From the cell containing the given text, extract its center point as (x, y) coordinate. 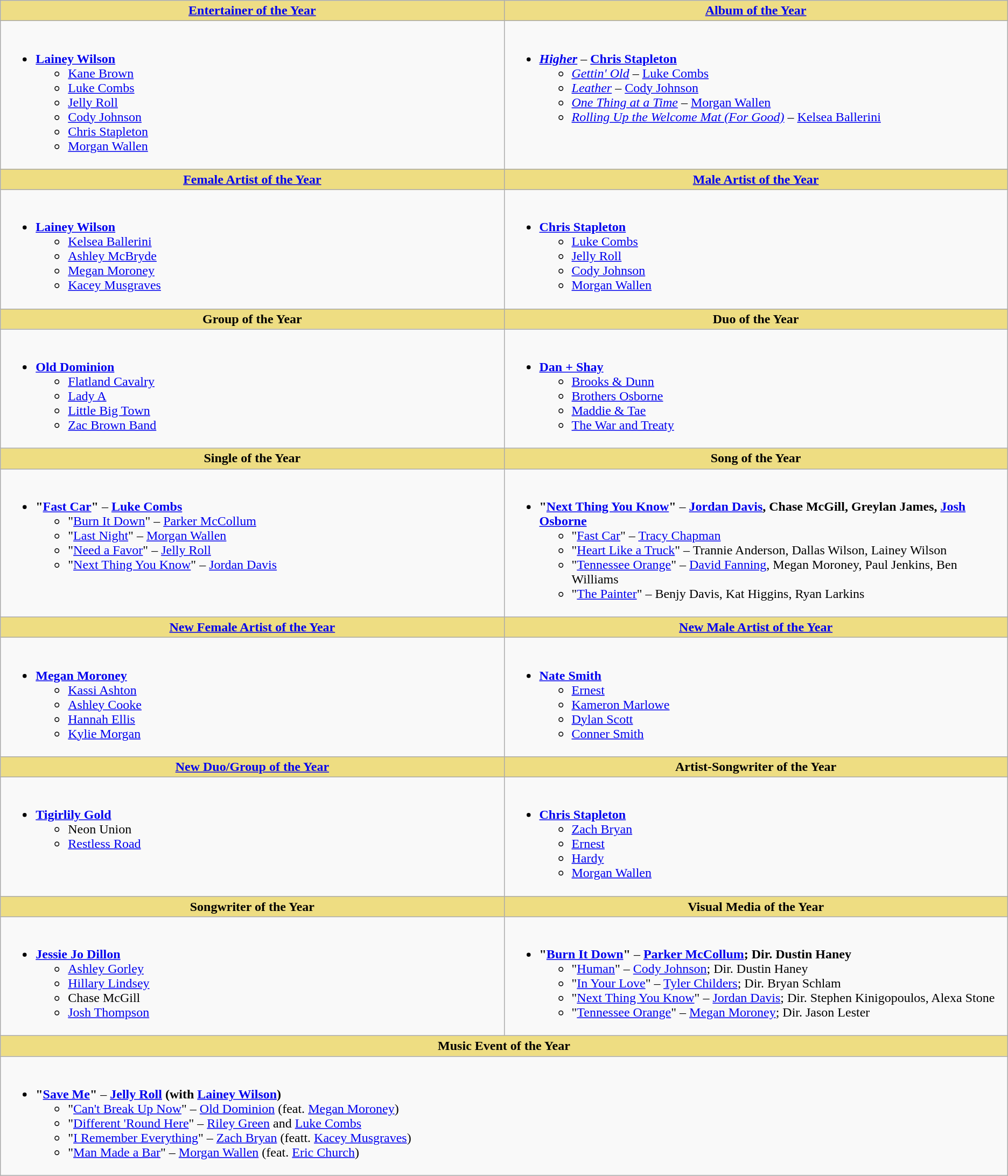
Tigirlily GoldNeon UnionRestless Road (252, 836)
Single of the Year (252, 458)
Chris StapletonZach BryanErnestHardyMorgan Wallen (756, 836)
"Fast Car" – Luke Combs"Burn It Down" – Parker McCollum"Last Night" – Morgan Wallen"Need a Favor" – Jelly Roll"Next Thing You Know" – Jordan Davis (252, 543)
Male Artist of the Year (756, 179)
Lainey WilsonKelsea BalleriniAshley McBrydeMegan MoroneyKacey Musgraves (252, 249)
Dan + ShayBrooks & DunnBrothers OsborneMaddie & TaeThe War and Treaty (756, 389)
Album of the Year (756, 11)
New Male Artist of the Year (756, 627)
Songwriter of the Year (252, 907)
Duo of the Year (756, 319)
Old DominionFlatland CavalryLady ALittle Big TownZac Brown Band (252, 389)
Female Artist of the Year (252, 179)
Nate SmithErnestKameron MarloweDylan ScottConner Smith (756, 697)
Megan MoroneyKassi AshtonAshley CookeHannah EllisKylie Morgan (252, 697)
Chris StapletonLuke CombsJelly RollCody JohnsonMorgan Wallen (756, 249)
Lainey WilsonKane BrownLuke CombsJelly RollCody JohnsonChris StapletonMorgan Wallen (252, 95)
Jessie Jo DillonAshley GorleyHillary LindseyChase McGillJosh Thompson (252, 976)
Entertainer of the Year (252, 11)
Group of the Year (252, 319)
New Female Artist of the Year (252, 627)
Music Event of the Year (504, 1046)
Song of the Year (756, 458)
Artist-Songwriter of the Year (756, 767)
New Duo/Group of the Year (252, 767)
Visual Media of the Year (756, 907)
